Identify which cell holds the provided text, then report its (X, Y) central coordinate. 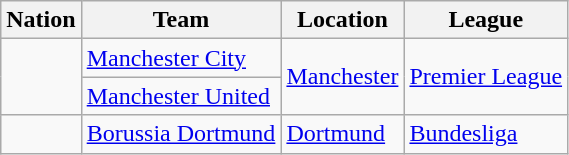
Dortmund (342, 134)
Location (342, 20)
Premier League (486, 77)
Nation (41, 20)
Manchester United (181, 96)
Manchester (342, 77)
Bundesliga (486, 134)
Team (181, 20)
Borussia Dortmund (181, 134)
Manchester City (181, 58)
League (486, 20)
